Return (x, y) of the center of cell containing provided text 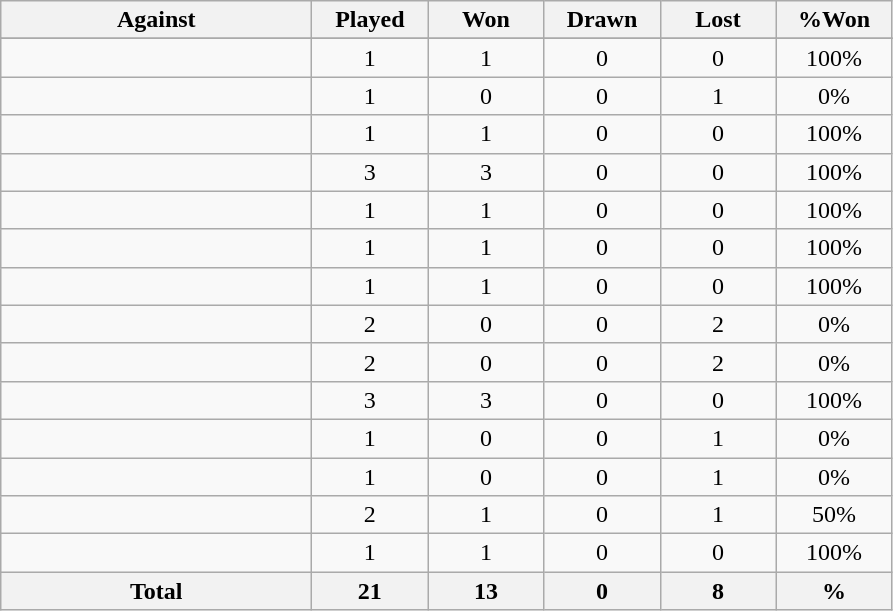
13 (486, 591)
Total (156, 591)
%Won (834, 20)
Played (370, 20)
Won (486, 20)
Drawn (602, 20)
8 (718, 591)
% (834, 591)
Against (156, 20)
50% (834, 515)
21 (370, 591)
Lost (718, 20)
